Extract the (x, y) coordinate from the center of the cell holding the provided text.  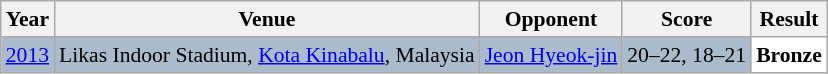
Year (28, 19)
20–22, 18–21 (686, 55)
Score (686, 19)
Result (789, 19)
2013 (28, 55)
Opponent (552, 19)
Venue (267, 19)
Likas Indoor Stadium, Kota Kinabalu, Malaysia (267, 55)
Jeon Hyeok-jin (552, 55)
Bronze (789, 55)
